Identify which cell holds the provided text, then report its [X, Y] central coordinate. 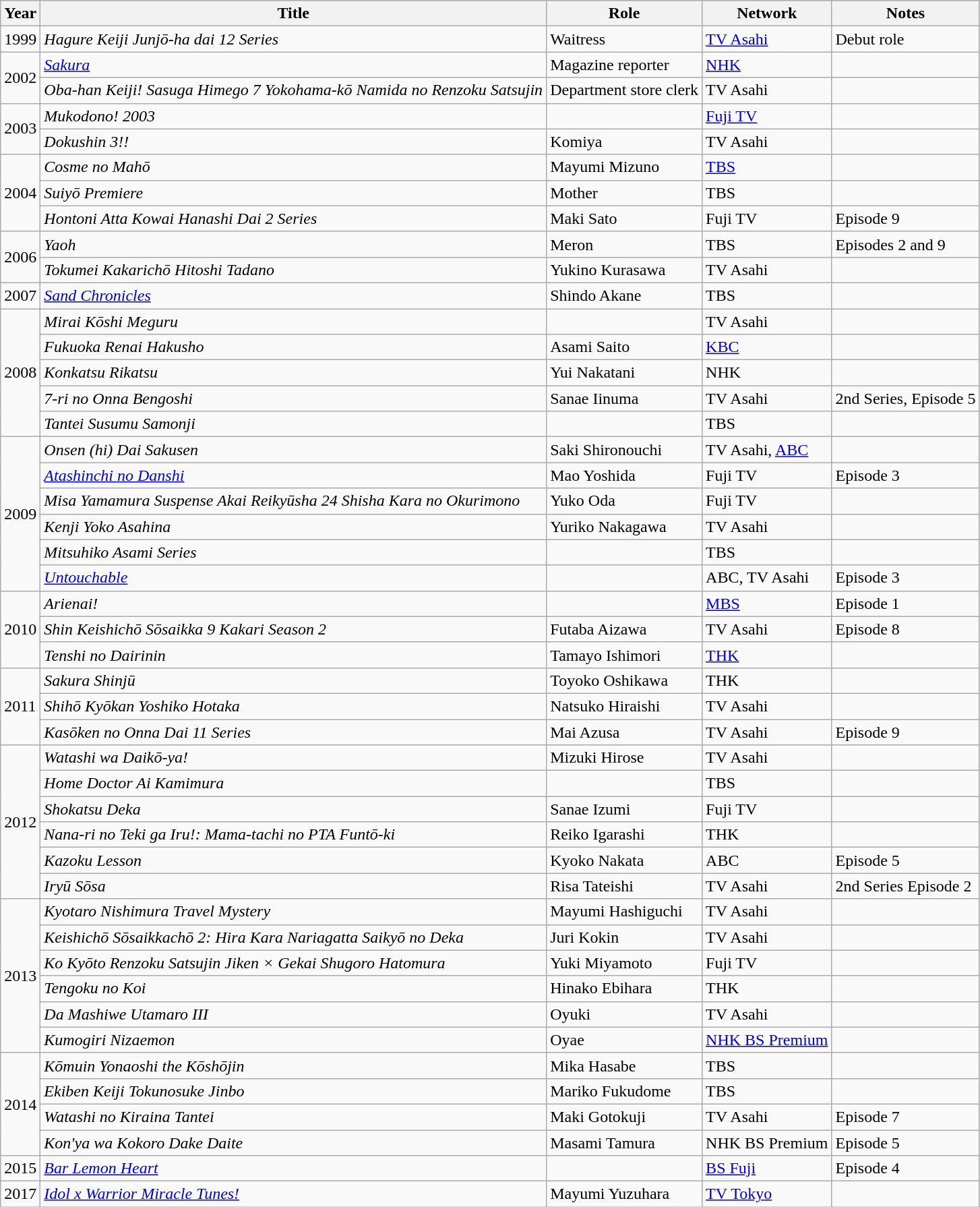
Hontoni Atta Kowai Hanashi Dai 2 Series [294, 218]
2004 [20, 193]
Mitsuhiko Asami Series [294, 552]
Yaoh [294, 244]
Natsuko Hiraishi [624, 706]
1999 [20, 39]
Iryū Sōsa [294, 886]
Keishichō Sōsaikkachō 2: Hira Kara Nariagatta Saikyō no Deka [294, 937]
Shokatsu Deka [294, 809]
Sand Chronicles [294, 295]
Reiko Igarashi [624, 835]
Yukino Kurasawa [624, 270]
Mukodono! 2003 [294, 116]
2014 [20, 1104]
Yuko Oda [624, 501]
Kōmuin Yonaoshi the Kōshōjin [294, 1065]
ABC [767, 860]
Yuriko Nakagawa [624, 527]
Oyae [624, 1040]
Tokumei Kakarichō Hitoshi Tadano [294, 270]
2008 [20, 373]
2012 [20, 822]
TV Asahi, ABC [767, 450]
Department store clerk [624, 90]
Network [767, 13]
2007 [20, 295]
2003 [20, 129]
Komiya [624, 142]
2006 [20, 257]
BS Fuji [767, 1169]
Mao Yoshida [624, 475]
Kyoko Nakata [624, 860]
Misa Yamamura Suspense Akai Reikyūsha 24 Shisha Kara no Okurimono [294, 501]
Ko Kyōto Renzoku Satsujin Jiken × Gekai Shugoro Hatomura [294, 963]
Masami Tamura [624, 1143]
Tantei Susumu Samonji [294, 424]
Suiyō Premiere [294, 193]
Untouchable [294, 578]
Episode 4 [906, 1169]
Toyoko Oshikawa [624, 680]
Yuki Miyamoto [624, 963]
Sakura [294, 65]
Asami Saito [624, 347]
Kumogiri Nizaemon [294, 1040]
Cosme no Mahō [294, 167]
Mizuki Hirose [624, 758]
Episode 1 [906, 603]
Onsen (hi) Dai Sakusen [294, 450]
Fukuoka Renai Hakusho [294, 347]
Role [624, 13]
Home Doctor Ai Kamimura [294, 784]
2nd Series Episode 2 [906, 886]
Oyuki [624, 1014]
Shihō Kyōkan Yoshiko Hotaka [294, 706]
Meron [624, 244]
Mother [624, 193]
Episodes 2 and 9 [906, 244]
Shindo Akane [624, 295]
2009 [20, 514]
MBS [767, 603]
2015 [20, 1169]
Yui Nakatani [624, 373]
Mayumi Hashiguchi [624, 912]
Risa Tateishi [624, 886]
2011 [20, 706]
Ekiben Keiji Tokunosuke Jinbo [294, 1091]
Kazoku Lesson [294, 860]
Atashinchi no Danshi [294, 475]
Hagure Keiji Junjō-ha dai 12 Series [294, 39]
Kon'ya wa Kokoro Dake Daite [294, 1143]
Nana-ri no Teki ga Iru!: Mama-tachi no PTA Funtō-ki [294, 835]
Da Mashiwe Utamaro III [294, 1014]
Mariko Fukudome [624, 1091]
Idol x Warrior Miracle Tunes! [294, 1194]
2013 [20, 976]
Maki Sato [624, 218]
Mirai Kōshi Meguru [294, 322]
Tengoku no Koi [294, 989]
Futaba Aizawa [624, 629]
ABC, TV Asahi [767, 578]
2010 [20, 629]
TV Tokyo [767, 1194]
Mayumi Yuzuhara [624, 1194]
Konkatsu Rikatsu [294, 373]
Kyotaro Nishimura Travel Mystery [294, 912]
Mai Azusa [624, 732]
2017 [20, 1194]
KBC [767, 347]
Shin Keishichō Sōsaikka 9 Kakari Season 2 [294, 629]
Episode 8 [906, 629]
Saki Shironouchi [624, 450]
Title [294, 13]
Magazine reporter [624, 65]
Sanae Izumi [624, 809]
Sakura Shinjū [294, 680]
Bar Lemon Heart [294, 1169]
2002 [20, 78]
Waitress [624, 39]
2nd Series, Episode 5 [906, 399]
Tenshi no Dairinin [294, 655]
Maki Gotokuji [624, 1117]
Arienai! [294, 603]
Hinako Ebihara [624, 989]
Kenji Yoko Asahina [294, 527]
Notes [906, 13]
Watashi wa Daikō-ya! [294, 758]
Debut role [906, 39]
Mayumi Mizuno [624, 167]
Episode 7 [906, 1117]
Juri Kokin [624, 937]
7-ri no Onna Bengoshi [294, 399]
Dokushin 3!! [294, 142]
Watashi no Kiraina Tantei [294, 1117]
Tamayo Ishimori [624, 655]
Oba-han Keiji! Sasuga Himego 7 Yokohama-kō Namida no Renzoku Satsujin [294, 90]
Mika Hasabe [624, 1065]
Year [20, 13]
Kasōken no Onna Dai 11 Series [294, 732]
Sanae Iinuma [624, 399]
